Pinpoint the cell where the given text exists, returning its [X, Y] midpoint coordinate. 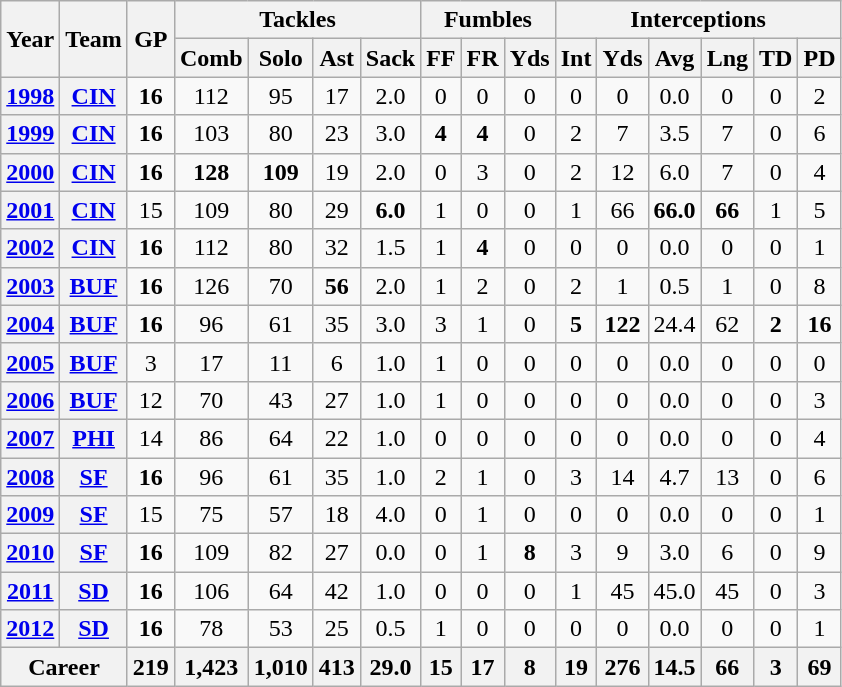
122 [622, 324]
18 [336, 515]
106 [211, 591]
Fumbles [488, 20]
42 [336, 591]
78 [211, 629]
Year [30, 39]
2008 [30, 477]
2003 [30, 286]
276 [622, 667]
Interceptions [698, 20]
45.0 [674, 591]
Team [94, 39]
4.0 [390, 515]
43 [280, 400]
29.0 [390, 667]
126 [211, 286]
2011 [30, 591]
56 [336, 286]
Career [64, 667]
66.0 [674, 210]
75 [211, 515]
GP [150, 39]
2002 [30, 248]
2012 [30, 629]
3.5 [674, 134]
PHI [94, 438]
Tackles [297, 20]
PD [820, 58]
86 [211, 438]
Lng [727, 58]
1999 [30, 134]
23 [336, 134]
1998 [30, 96]
2000 [30, 172]
29 [336, 210]
2007 [30, 438]
Int [576, 58]
62 [727, 324]
Sack [390, 58]
128 [211, 172]
95 [280, 96]
103 [211, 134]
FR [482, 58]
69 [820, 667]
1.5 [390, 248]
2006 [30, 400]
2010 [30, 553]
Comb [211, 58]
219 [150, 667]
53 [280, 629]
11 [280, 362]
2009 [30, 515]
4.7 [674, 477]
1,010 [280, 667]
Ast [336, 58]
24.4 [674, 324]
413 [336, 667]
2005 [30, 362]
13 [727, 477]
32 [336, 248]
2001 [30, 210]
25 [336, 629]
Avg [674, 58]
14.5 [674, 667]
82 [280, 553]
1,423 [211, 667]
Solo [280, 58]
TD [776, 58]
57 [280, 515]
FF [441, 58]
2004 [30, 324]
22 [336, 438]
